Capture the cell that displays the provided text and extract its (X, Y) central coordinate. 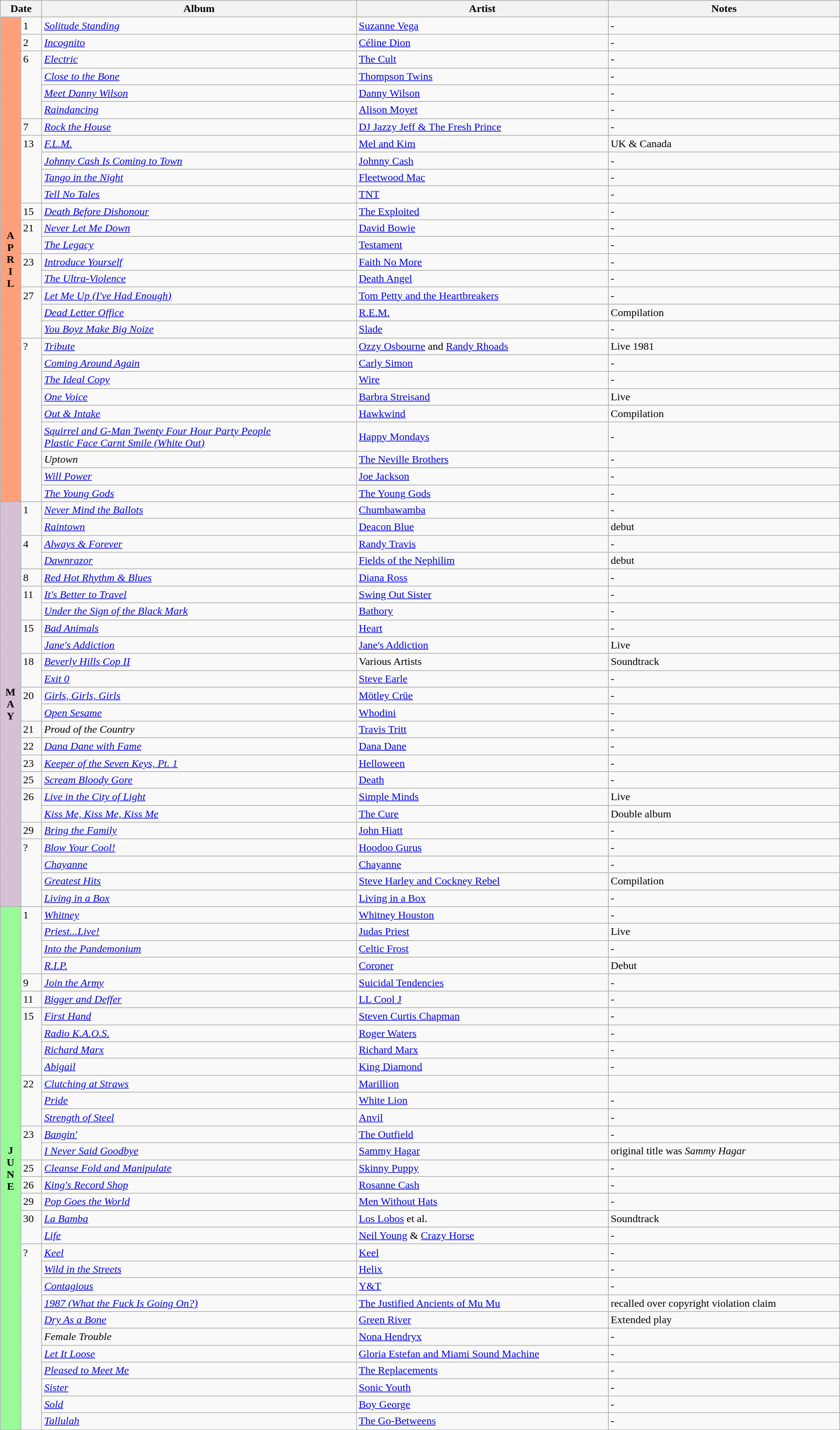
Steve Harley and Cockney Rebel (482, 881)
JUNE (11, 1168)
original title was Sammy Hagar (724, 1151)
Notes (724, 9)
Testament (482, 245)
Bathory (482, 611)
Scream Bloody Gore (199, 780)
Extended play (724, 1320)
It's Better to Travel (199, 594)
The Go-Betweens (482, 1421)
Celtic Frost (482, 949)
Carly Simon (482, 363)
Danny Wilson (482, 93)
Faith No More (482, 262)
Suicidal Tendencies (482, 982)
Nona Hendryx (482, 1337)
Céline Dion (482, 43)
Death Before Dishonour (199, 211)
King Diamond (482, 1067)
Radio K.A.O.S. (199, 1033)
Barbra Streisand (482, 397)
Raindancing (199, 110)
Mel and Kim (482, 144)
Heart (482, 628)
Judas Priest (482, 932)
Priest...Live! (199, 932)
recalled over copyright violation claim (724, 1303)
Los Lobos et al. (482, 1219)
Artist (482, 9)
Never Let Me Down (199, 228)
Diana Ross (482, 578)
Out & Intake (199, 414)
Join the Army (199, 982)
Men Without Hats (482, 1202)
Double album (724, 814)
7 (31, 127)
DJ Jazzy Jeff & The Fresh Prince (482, 127)
Pleased to Meet Me (199, 1371)
Clutching at Straws (199, 1084)
Helloween (482, 763)
Date (21, 9)
Wild in the Streets (199, 1269)
The Justified Ancients of Mu Mu (482, 1303)
Fleetwood Mac (482, 177)
Johnny Cash Is Coming to Town (199, 160)
9 (31, 982)
Mötley Crüe (482, 695)
Into the Pandemonium (199, 949)
La Bamba (199, 1219)
Sold (199, 1404)
Female Trouble (199, 1337)
Johnny Cash (482, 160)
Bangin' (199, 1134)
Various Artists (482, 662)
Let Me Up (I've Had Enough) (199, 296)
Joe Jackson (482, 476)
APRIL (11, 260)
Chumbawamba (482, 510)
Pride (199, 1101)
Beverly Hills Cop II (199, 662)
Debut (724, 965)
27 (31, 313)
Gloria Estefan and Miami Sound Machine (482, 1354)
Deacon Blue (482, 527)
Dry As a Bone (199, 1320)
Bring the Family (199, 831)
Red Hot Rhythm & Blues (199, 578)
Helix (482, 1269)
Album (199, 9)
Whitney Houston (482, 915)
Wire (482, 380)
Solitude Standing (199, 26)
The Replacements (482, 1371)
The Ideal Copy (199, 380)
Boy George (482, 1404)
Squirrel and G-Man Twenty Four Hour Party People Plastic Face Carnt Smile (White Out) (199, 436)
Abigail (199, 1067)
Coming Around Again (199, 363)
Kiss Me, Kiss Me, Kiss Me (199, 814)
John Hiatt (482, 831)
Keeper of the Seven Keys, Pt. 1 (199, 763)
The Exploited (482, 211)
Randy Travis (482, 544)
Blow Your Cool! (199, 848)
Happy Mondays (482, 436)
1987 (What the Fuck Is Going On?) (199, 1303)
Greatest Hits (199, 881)
Tell No Tales (199, 194)
Raintown (199, 527)
Hawkwind (482, 414)
I Never Said Goodbye (199, 1151)
Coroner (482, 965)
Rock the House (199, 127)
Green River (482, 1320)
Under the Sign of the Black Mark (199, 611)
Dead Letter Office (199, 313)
Uptown (199, 459)
Rosanne Cash (482, 1185)
Introduce Yourself (199, 262)
Open Sesame (199, 712)
White Lion (482, 1101)
4 (31, 552)
The Cure (482, 814)
The Ultra-Violence (199, 279)
Whodini (482, 712)
Tango in the Night (199, 177)
The Cult (482, 59)
Slade (482, 329)
Skinny Puppy (482, 1168)
Dawnrazor (199, 561)
Whitney (199, 915)
18 (31, 670)
One Voice (199, 397)
Neil Young & Crazy Horse (482, 1235)
David Bowie (482, 228)
Steve Earle (482, 679)
R.I.P. (199, 965)
LL Cool J (482, 999)
Fields of the Nephilim (482, 561)
13 (31, 169)
Strength of Steel (199, 1117)
Dana Dane (482, 746)
Anvil (482, 1117)
Live 1981 (724, 346)
R.E.M. (482, 313)
TNT (482, 194)
First Hand (199, 1016)
Sammy Hagar (482, 1151)
Let It Loose (199, 1354)
You Boyz Make Big Noize (199, 329)
6 (31, 85)
The Legacy (199, 245)
Swing Out Sister (482, 594)
Dana Dane with Fame (199, 746)
UK & Canada (724, 144)
Cleanse Fold and Manipulate (199, 1168)
Simple Minds (482, 797)
Bigger and Deffer (199, 999)
The Neville Brothers (482, 459)
MAY (11, 704)
Ozzy Osbourne and Randy Rhoads (482, 346)
Sister (199, 1387)
Tom Petty and the Heartbreakers (482, 296)
Exit 0 (199, 679)
Steven Curtis Chapman (482, 1016)
Tribute (199, 346)
Bad Animals (199, 628)
Meet Danny Wilson (199, 93)
Electric (199, 59)
Life (199, 1235)
Sonic Youth (482, 1387)
Travis Tritt (482, 729)
Marillion (482, 1084)
Death (482, 780)
2 (31, 43)
Girls, Girls, Girls (199, 695)
King's Record Shop (199, 1185)
8 (31, 578)
Hoodoo Gurus (482, 848)
Death Angel (482, 279)
Suzanne Vega (482, 26)
Thompson Twins (482, 76)
Pop Goes the World (199, 1202)
Close to the Bone (199, 76)
Proud of the Country (199, 729)
20 (31, 704)
Live in the City of Light (199, 797)
Tallulah (199, 1421)
Y&T (482, 1286)
Alison Moyet (482, 110)
Contagious (199, 1286)
F.L.M. (199, 144)
Roger Waters (482, 1033)
Always & Forever (199, 544)
30 (31, 1227)
Incognito (199, 43)
The Outfield (482, 1134)
Will Power (199, 476)
Never Mind the Ballots (199, 510)
